Scan for the cell matching the given text and deliver its [x, y] coordinate at center. 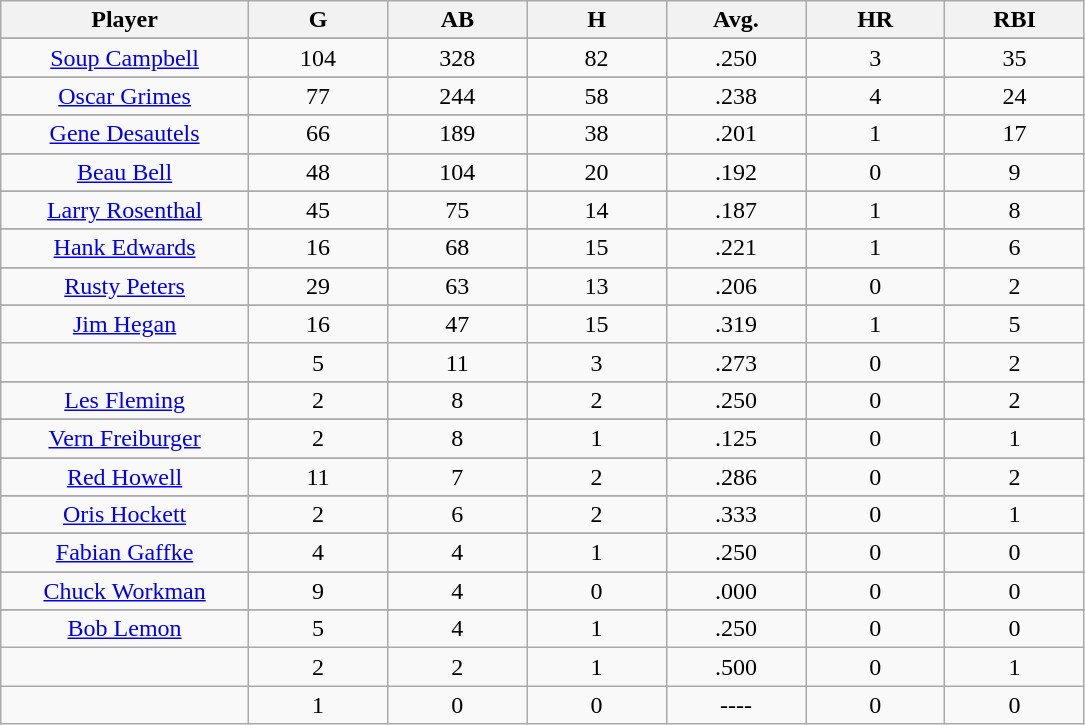
Jim Hegan [125, 324]
Avg. [736, 20]
.500 [736, 667]
Gene Desautels [125, 134]
.286 [736, 477]
.273 [736, 362]
Oscar Grimes [125, 96]
Oris Hockett [125, 515]
Larry Rosenthal [125, 210]
.187 [736, 210]
Fabian Gaffke [125, 553]
.319 [736, 324]
328 [458, 58]
.221 [736, 248]
.000 [736, 591]
63 [458, 286]
Player [125, 20]
.125 [736, 438]
75 [458, 210]
.192 [736, 172]
189 [458, 134]
29 [318, 286]
Soup Campbell [125, 58]
Hank Edwards [125, 248]
Red Howell [125, 477]
AB [458, 20]
.206 [736, 286]
Beau Bell [125, 172]
.333 [736, 515]
.238 [736, 96]
77 [318, 96]
HR [876, 20]
38 [596, 134]
66 [318, 134]
G [318, 20]
13 [596, 286]
20 [596, 172]
RBI [1014, 20]
48 [318, 172]
Bob Lemon [125, 629]
35 [1014, 58]
Vern Freiburger [125, 438]
Rusty Peters [125, 286]
68 [458, 248]
Chuck Workman [125, 591]
H [596, 20]
82 [596, 58]
14 [596, 210]
244 [458, 96]
7 [458, 477]
Les Fleming [125, 400]
58 [596, 96]
.201 [736, 134]
47 [458, 324]
24 [1014, 96]
45 [318, 210]
---- [736, 705]
17 [1014, 134]
